From the cell containing the given text, extract its center point as [x, y] coordinate. 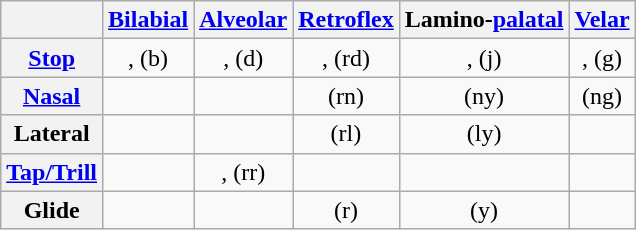
, (j) [484, 58]
(ly) [484, 134]
Velar [602, 20]
(y) [484, 210]
, (g) [602, 58]
(r) [346, 210]
(rn) [346, 96]
(ny) [484, 96]
Bilabial [148, 20]
, (rr) [244, 172]
Lamino-palatal [484, 20]
(ng) [602, 96]
Alveolar [244, 20]
, (b) [148, 58]
Lateral [52, 134]
Retroflex [346, 20]
Stop [52, 58]
, (rd) [346, 58]
Glide [52, 210]
Nasal [52, 96]
Tap/Trill [52, 172]
(rl) [346, 134]
, (d) [244, 58]
